Identify which cell holds the provided text, then report its [X, Y] central coordinate. 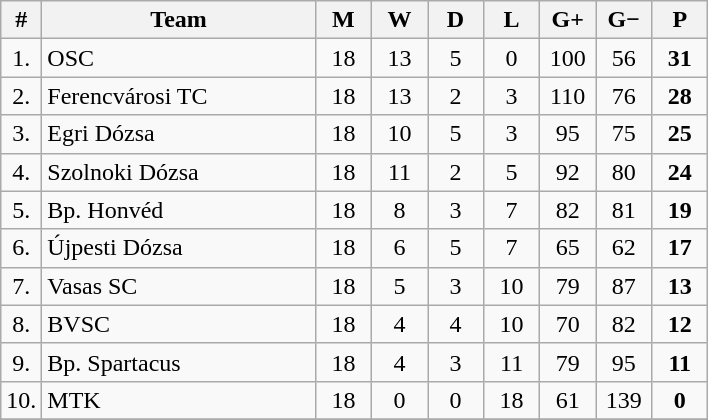
P [680, 20]
BVSC [179, 324]
L [512, 20]
G− [624, 20]
24 [680, 172]
75 [624, 134]
Egri Dózsa [179, 134]
Bp. Spartacus [179, 362]
31 [680, 58]
76 [624, 96]
W [399, 20]
Újpesti Dózsa [179, 248]
8 [399, 210]
80 [624, 172]
19 [680, 210]
70 [568, 324]
8. [22, 324]
G+ [568, 20]
Szolnoki Dózsa [179, 172]
10. [22, 400]
100 [568, 58]
81 [624, 210]
62 [624, 248]
17 [680, 248]
6. [22, 248]
2. [22, 96]
92 [568, 172]
25 [680, 134]
139 [624, 400]
9. [22, 362]
7. [22, 286]
61 [568, 400]
12 [680, 324]
Team [179, 20]
MTK [179, 400]
# [22, 20]
28 [680, 96]
Ferencvárosi TC [179, 96]
Vasas SC [179, 286]
6 [399, 248]
M [343, 20]
56 [624, 58]
Bp. Honvéd [179, 210]
5. [22, 210]
110 [568, 96]
OSC [179, 58]
65 [568, 248]
4. [22, 172]
3. [22, 134]
87 [624, 286]
1. [22, 58]
D [456, 20]
